Extract the [x, y] coordinate from the center of the cell holding the provided text.  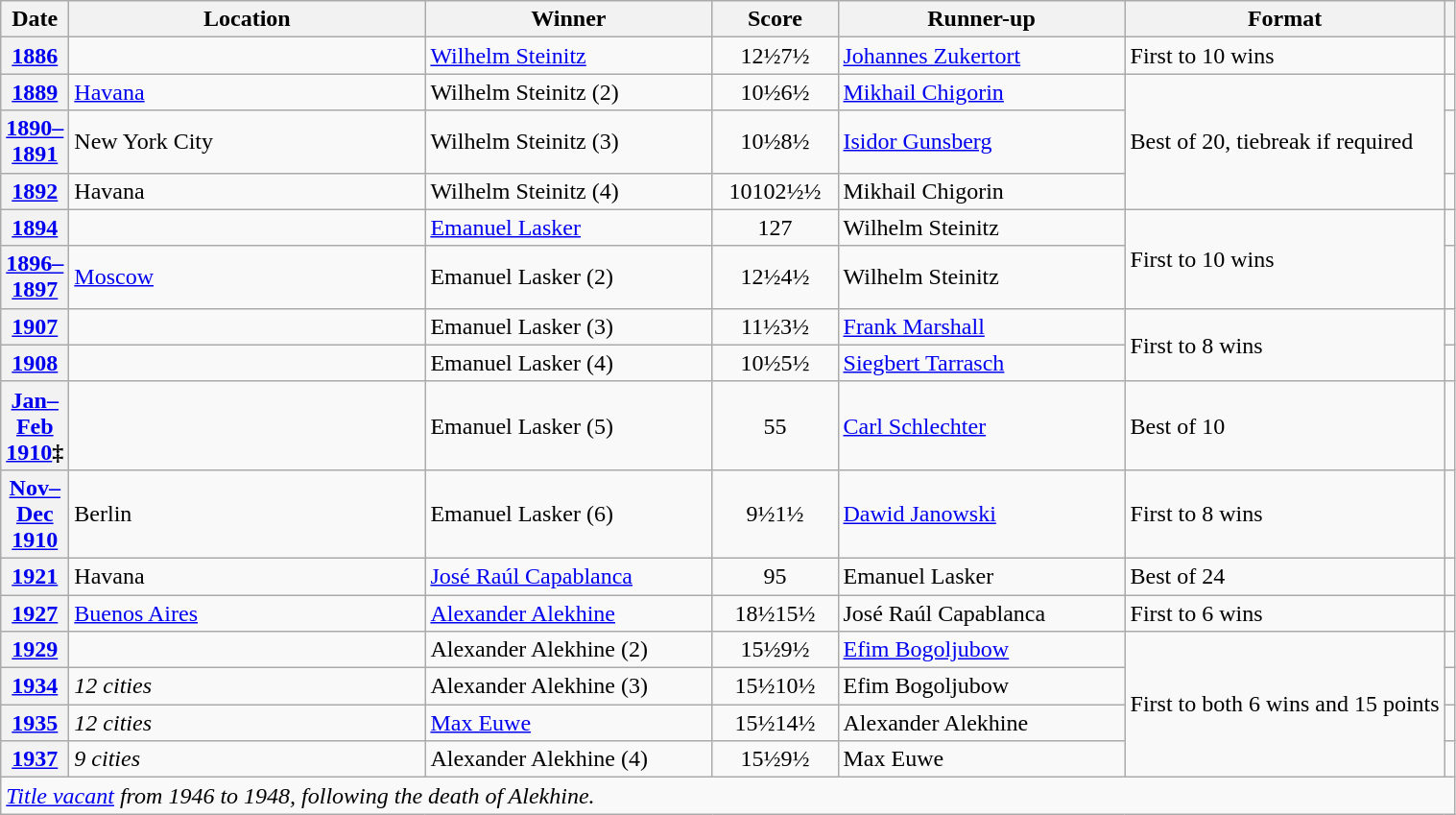
Buenos Aires [248, 613]
Alexander Alekhine (2) [568, 650]
Best of 20, tiebreak if required [1284, 142]
1890–1891 [35, 142]
Alexander Alekhine (3) [568, 686]
15½10½ [776, 686]
1921 [35, 576]
Berlin [248, 514]
Alexander Alekhine (4) [568, 759]
Location [248, 19]
Runner-up [981, 19]
Title vacant from 1946 to 1948, following the death of Alekhine. [728, 796]
9 cities [248, 759]
Date [35, 19]
Emanuel Lasker (2) [568, 276]
1937 [35, 759]
Moscow [248, 276]
1929 [35, 650]
First to both 6 wins and 15 points [1284, 705]
1886 [35, 56]
10½5½ [776, 363]
10102½½ [776, 191]
1934 [35, 686]
Frank Marshall [981, 326]
New York City [248, 142]
1908 [35, 363]
Emanuel Lasker (3) [568, 326]
Nov–Dec 1910 [35, 514]
9½1½ [776, 514]
127 [776, 228]
1892 [35, 191]
10½6½ [776, 92]
Score [776, 19]
Carl Schlechter [981, 425]
18½15½ [776, 613]
10½8½ [776, 142]
Best of 10 [1284, 425]
Best of 24 [1284, 576]
1935 [35, 723]
Emanuel Lasker (4) [568, 363]
Wilhelm Steinitz (3) [568, 142]
1907 [35, 326]
Siegbert Tarrasch [981, 363]
95 [776, 576]
Johannes Zukertort [981, 56]
12½4½ [776, 276]
55 [776, 425]
11½3½ [776, 326]
Emanuel Lasker (6) [568, 514]
1927 [35, 613]
Winner [568, 19]
1894 [35, 228]
Wilhelm Steinitz (4) [568, 191]
Isidor Gunsberg [981, 142]
12½7½ [776, 56]
1896–1897 [35, 276]
15½14½ [776, 723]
Emanuel Lasker (5) [568, 425]
Jan–Feb 1910‡ [35, 425]
Format [1284, 19]
Dawid Janowski [981, 514]
Wilhelm Steinitz (2) [568, 92]
First to 6 wins [1284, 613]
1889 [35, 92]
